Extract the (x, y) coordinate from the center of the cell holding the provided text.  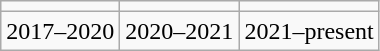
2020–2021 (180, 31)
2021–present (309, 31)
2017–2020 (60, 31)
